Identify which cell holds the provided text, then report its (x, y) central coordinate. 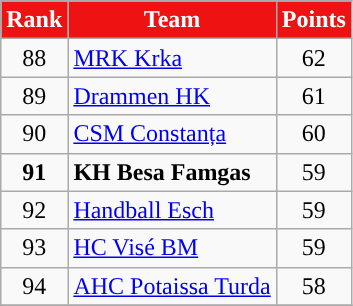
94 (34, 286)
Points (314, 20)
60 (314, 134)
Team (172, 20)
CSM Constanța (172, 134)
MRK Krka (172, 58)
90 (34, 134)
58 (314, 286)
61 (314, 96)
Rank (34, 20)
91 (34, 172)
Drammen HK (172, 96)
KH Besa Famgas (172, 172)
93 (34, 248)
92 (34, 210)
88 (34, 58)
Handball Esch (172, 210)
AHC Potaissa Turda (172, 286)
62 (314, 58)
HC Visé BM (172, 248)
89 (34, 96)
